Locate the cell with the specified text and output its (x, y) center coordinate. 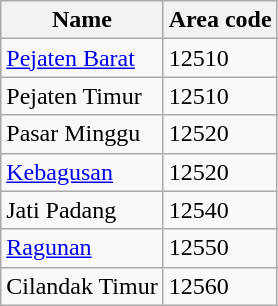
Name (82, 20)
12540 (220, 210)
Cilandak Timur (82, 286)
Pejaten Timur (82, 96)
12550 (220, 248)
Jati Padang (82, 210)
Area code (220, 20)
Pasar Minggu (82, 134)
12560 (220, 286)
Kebagusan (82, 172)
Ragunan (82, 248)
Pejaten Barat (82, 58)
